Return [x, y] of the center of cell containing provided text 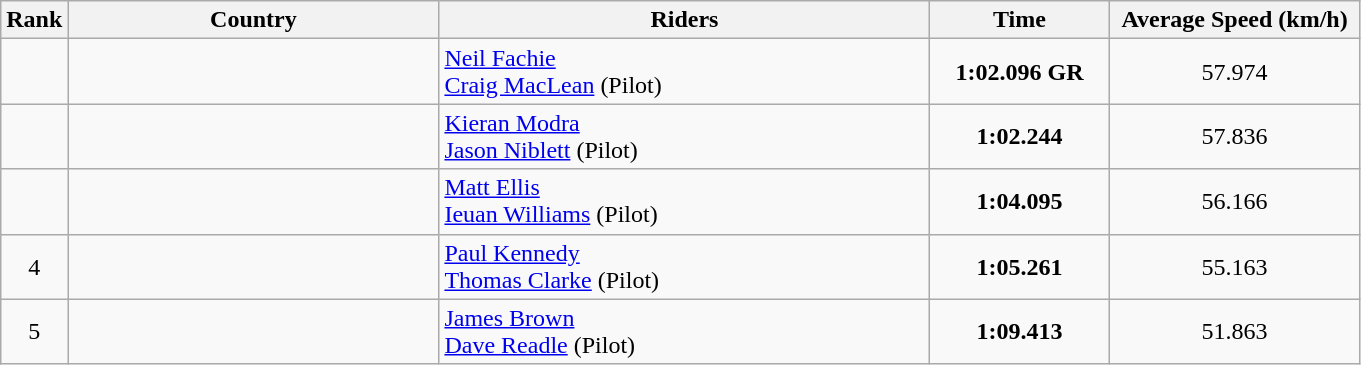
57.836 [1234, 136]
1:02.244 [1020, 136]
4 [34, 266]
57.974 [1234, 72]
1:02.096 GR [1020, 72]
1:04.095 [1020, 202]
56.166 [1234, 202]
James BrownDave Readle (Pilot) [684, 332]
Neil FachieCraig MacLean (Pilot) [684, 72]
55.163 [1234, 266]
Kieran ModraJason Niblett (Pilot) [684, 136]
Rank [34, 20]
Riders [684, 20]
5 [34, 332]
51.863 [1234, 332]
Paul KennedyThomas Clarke (Pilot) [684, 266]
Country [254, 20]
1:05.261 [1020, 266]
Time [1020, 20]
Average Speed (km/h) [1234, 20]
1:09.413 [1020, 332]
Matt EllisIeuan Williams (Pilot) [684, 202]
